Locate the cell with the specified text and output its (X, Y) center coordinate. 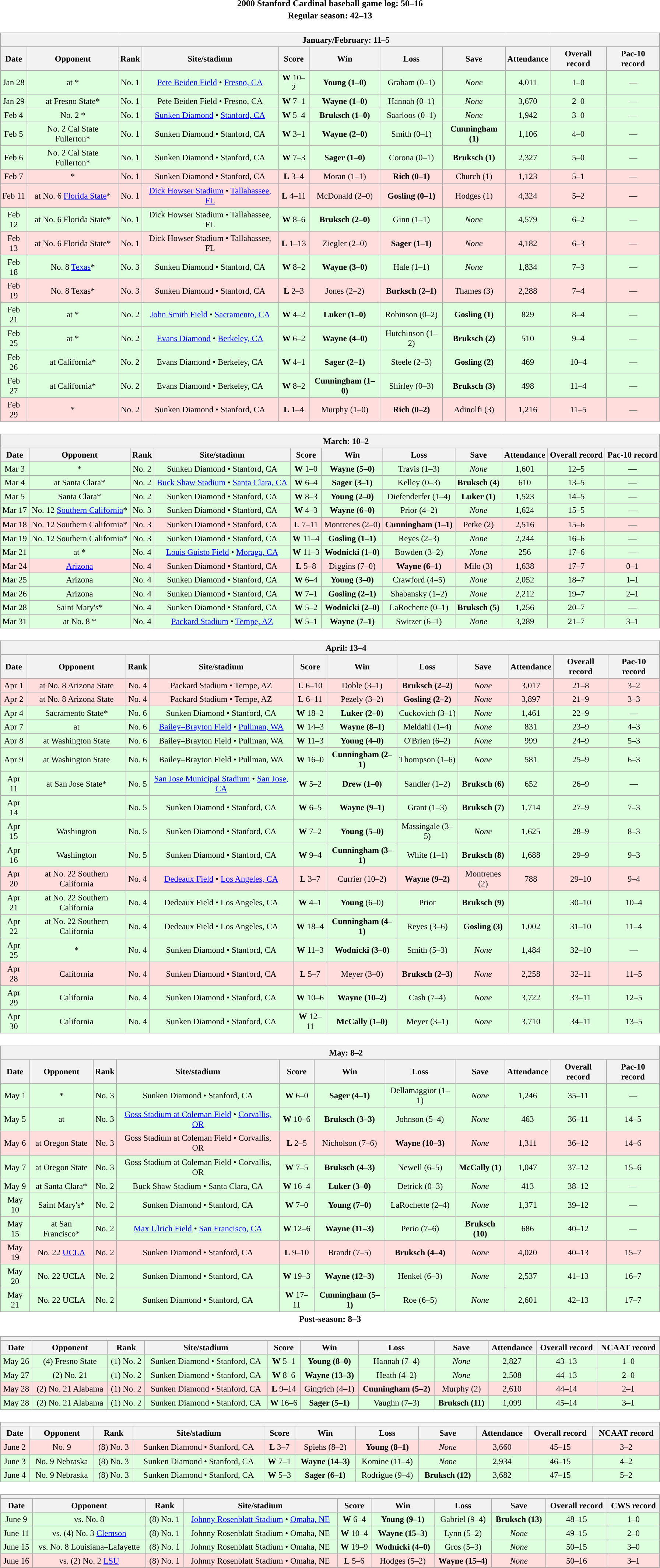
Prior (4–2) (419, 510)
Bruksch (7) (483, 808)
Mar 24 (15, 566)
3,722 (531, 998)
Church (1) (474, 176)
3,897 (531, 699)
Sager (4–1) (350, 1096)
Luker (3–0) (350, 1186)
3,017 (531, 685)
Bowden (3–2) (419, 552)
2,601 (527, 1300)
Young (6–0) (362, 903)
Feb 5 (14, 134)
5–0 (578, 158)
Feb 26 (14, 362)
Hale (1–1) (411, 267)
Bruksch (1) (474, 158)
Bruksch (6) (483, 783)
June 3 (15, 1461)
3,670 (528, 101)
1,688 (531, 855)
at Fresno State* (73, 101)
29–10 (580, 878)
40–12 (578, 1228)
15–5 (576, 510)
2,244 (525, 538)
at No. 8 * (80, 621)
1,106 (528, 134)
Bruksch (11) (461, 1403)
Milo (3) (479, 566)
Bruksch (3) (474, 386)
Massingale (3–5) (427, 831)
6–2 (578, 220)
Bruksch (2–0) (345, 220)
Apr 15 (14, 831)
Cunningham (1–1) (419, 524)
L 1–13 (294, 243)
16–7 (633, 1276)
Grant (1–3) (427, 808)
Wayne (11–3) (350, 1228)
Wayne (10–3) (420, 1143)
Wayne (9–2) (427, 878)
June 16 (16, 1561)
May 1 (15, 1096)
Mar 17 (15, 510)
34–11 (580, 1021)
Apr 30 (14, 1021)
Apr 14 (14, 808)
Cunningham (1–0) (345, 386)
2,212 (525, 594)
Pezely (3–2) (362, 699)
Young (7–0) (350, 1205)
Sager (2–1) (345, 362)
W 16–0 (310, 760)
24–9 (580, 741)
Feb 12 (14, 220)
McCally (1–0) (362, 1021)
CWS record (633, 1505)
22–9 (580, 713)
Young (8–1) (387, 1447)
L 9–10 (297, 1252)
Gosling (2–2) (427, 699)
581 (531, 760)
38–12 (578, 1186)
Shirley (0–3) (411, 386)
3,710 (531, 1021)
Moran (1–1) (345, 176)
Mar 3 (15, 469)
W 10–4 (354, 1533)
Shabansky (1–2) (419, 594)
Young (4–0) (362, 741)
21–9 (580, 699)
June 4 (15, 1475)
Feb 6 (14, 158)
Reyes (2–3) (419, 538)
413 (527, 1186)
469 (528, 362)
Feb 21 (14, 315)
vs. No. 8 (89, 1519)
Feb 7 (14, 176)
4,324 (528, 195)
Wodnicki (3–0) (362, 950)
8–3 (634, 831)
Wayne (1–0) (345, 101)
28–9 (580, 831)
Prior (427, 903)
Bruksch (13) (519, 1519)
Spiehs (8–2) (326, 1447)
W 19–3 (297, 1276)
W 4–2 (294, 315)
4,182 (528, 243)
Montrenes (2) (483, 878)
Murphy (1–0) (345, 410)
Feb 19 (14, 290)
Young (3–0) (352, 580)
3,682 (502, 1475)
Wayne (2–0) (345, 134)
17–6 (576, 552)
Cunningham (5–2) (396, 1389)
45–15 (560, 1447)
McCally (1) (480, 1167)
1,311 (527, 1143)
Henkel (6–3) (420, 1276)
Robinson (0–2) (411, 315)
W 10–2 (294, 83)
Mar 18 (15, 524)
Wayne (13–3) (329, 1375)
1,523 (525, 497)
Wayne (7–1) (352, 621)
1,625 (531, 831)
652 (531, 783)
W 18–4 (310, 926)
Detrick (0–3) (420, 1186)
Cuckovich (3–1) (427, 713)
Gingrich (4–1) (329, 1389)
Cunningham (4–1) (362, 926)
Wayne (4–0) (345, 338)
Apr 22 (14, 926)
W 8–3 (306, 497)
999 (531, 741)
Feb 29 (14, 410)
Bruksch (5) (479, 608)
Wayne (15–3) (403, 1533)
41–13 (578, 1276)
7–4 (578, 290)
36–11 (578, 1119)
3,660 (502, 1447)
Wayne (12–3) (350, 1276)
Gros (5–3) (463, 1547)
37–12 (578, 1167)
Luker (1) (479, 497)
Bruksch (1–0) (345, 115)
Bruksch (2–2) (427, 685)
Bruksch (2) (474, 338)
January/February: 11–5 (330, 40)
Apr 2 (14, 699)
L 6–11 (310, 699)
W 6–0 (297, 1096)
16–6 (576, 538)
831 (531, 727)
1,942 (528, 115)
Wayne (10–2) (362, 998)
Cunningham (5–1) (350, 1300)
Bruksch (9) (483, 903)
Kelley (0–3) (419, 483)
Feb 18 (14, 267)
Smith (5–3) (427, 950)
May 15 (15, 1228)
Wayne (3–0) (345, 267)
W 7–0 (297, 1205)
Ginn (1–1) (411, 220)
Apr 21 (14, 903)
Cunningham (3–1) (362, 855)
W 16–4 (297, 1186)
Bruksch (4) (479, 483)
1,256 (525, 608)
Hannah (7–4) (396, 1361)
Burksch (2–1) (411, 290)
Bruksch (10) (480, 1228)
44–13 (566, 1375)
1,099 (512, 1403)
Brandt (7–5) (350, 1252)
2,827 (512, 1361)
2,934 (502, 1461)
510 (528, 338)
Diggins (7–0) (352, 566)
Mar 26 (15, 594)
Bruksch (2–3) (427, 974)
Drew (1–0) (362, 783)
40–13 (578, 1252)
25–9 (580, 760)
Apr 20 (14, 878)
L 4–11 (294, 195)
Apr 7 (14, 727)
Wodnicki (2–0) (352, 608)
Sandler (1–2) (427, 783)
vs. (4) No. 3 Clemson (89, 1533)
21–8 (580, 685)
1,246 (527, 1096)
Mar 5 (15, 497)
L 5–8 (306, 566)
April: 13–4 (330, 648)
39–12 (578, 1205)
8–4 (578, 315)
W 4–3 (306, 510)
May 19 (15, 1252)
15–7 (633, 1252)
43–13 (566, 1361)
June 15 (16, 1547)
Vaughn (7–3) (396, 1403)
Santa Clara* (80, 497)
Apr 1 (14, 685)
Feb 25 (14, 338)
LaRochette (2–4) (420, 1205)
Apr 25 (14, 950)
Montrenes (2–0) (352, 524)
2,288 (528, 290)
Luker (1–0) (345, 315)
Heath (4–2) (396, 1375)
Lynn (5–2) (463, 1533)
Rodrigue (9–4) (387, 1475)
0–1 (633, 566)
L 3–4 (294, 176)
vs. No. 8 Louisiana–Lafayette (89, 1547)
Petke (2) (479, 524)
Bruksch (3–3) (350, 1119)
Cunningham (1) (474, 134)
Roe (6–5) (420, 1300)
March: 10–2 (330, 441)
Apr 16 (14, 855)
June 2 (15, 1447)
Gosling (3) (483, 926)
Wayne (15–4) (463, 1561)
W 7–2 (310, 831)
No. 9 (62, 1447)
Apr 11 (14, 783)
May 20 (15, 1276)
33–11 (580, 998)
Newell (6–5) (420, 1167)
Ziegler (2–0) (345, 243)
Wayne (6–1) (419, 566)
788 (531, 878)
45–14 (566, 1403)
L 5–7 (310, 974)
L 6–10 (310, 685)
John Smith Field • Sacramento, CA (210, 315)
1,371 (527, 1205)
O'Brien (6–2) (427, 741)
498 (528, 386)
Jan 28 (14, 83)
1–1 (633, 580)
1,047 (527, 1167)
Gabriel (9–4) (463, 1519)
L 2–3 (294, 290)
Gosling (1) (474, 315)
Luker (2–0) (362, 713)
W 6–5 (310, 808)
L 2–5 (297, 1143)
Sager (5–1) (329, 1403)
Gosling (2) (474, 362)
32–10 (580, 950)
Switzer (6–1) (419, 621)
May 5 (15, 1119)
L 9–14 (284, 1389)
Apr 28 (14, 974)
30–10 (580, 903)
Smith (0–1) (411, 134)
Thames (3) (474, 290)
Wayne (5–0) (352, 469)
48–15 (576, 1519)
W 16–6 (284, 1403)
23–9 (580, 727)
2,508 (512, 1375)
49–15 (576, 1533)
5–1 (578, 176)
47–15 (560, 1475)
1,714 (531, 808)
4,011 (528, 83)
26–9 (580, 783)
2,327 (528, 158)
Mar 28 (15, 608)
21–7 (576, 621)
Hutchinson (1–2) (411, 338)
Gosling (0–1) (411, 195)
46–15 (560, 1461)
Bruksch (8) (483, 855)
Travis (1–3) (419, 469)
Feb 13 (14, 243)
Murphy (2) (461, 1389)
829 (528, 315)
1,216 (528, 410)
Meyer (3–1) (427, 1021)
1,484 (531, 950)
4,020 (527, 1252)
Mar 25 (15, 580)
Komine (11–4) (387, 1461)
Hodges (5–2) (403, 1561)
Cash (7–4) (427, 998)
610 (525, 483)
1,638 (525, 566)
29–9 (580, 855)
L 7–11 (306, 524)
Apr 8 (14, 741)
(4) Fresno State (70, 1361)
May 21 (15, 1300)
Feb 27 (14, 386)
4–3 (634, 727)
Wayne (9–1) (362, 808)
W 18–2 (310, 713)
2,258 (531, 974)
Hannah (0–1) (411, 101)
20–7 (576, 608)
Young (8–0) (329, 1361)
5–3 (634, 741)
1,624 (525, 510)
Mar 31 (15, 621)
May 10 (15, 1205)
Cunningham (2–1) (362, 760)
May: 8–2 (330, 1053)
Saarloos (0–1) (411, 115)
W 9–4 (310, 855)
50–16 (576, 1561)
44–14 (566, 1389)
(2) No. 21 (70, 1375)
1,002 (531, 926)
W 11–4 (306, 538)
Jan 29 (14, 101)
Young (1–0) (345, 83)
W 5–3 (280, 1475)
32–11 (580, 974)
W 6–2 (294, 338)
Feb 4 (14, 115)
2,537 (527, 1276)
Gosling (2–1) (352, 594)
L 1–4 (294, 410)
1,834 (528, 267)
Crawford (4–5) (419, 580)
Dellamaggior (1–1) (420, 1096)
4–0 (578, 134)
at San Jose State* (77, 783)
W 1–0 (306, 469)
Reyes (3–6) (427, 926)
Apr 9 (14, 760)
Graham (0–1) (411, 83)
Mar 21 (15, 552)
Rich (0–2) (411, 410)
Gosling (1–1) (352, 538)
Mar 19 (15, 538)
Apr 4 (14, 713)
Corona (0–1) (411, 158)
Feb 11 (14, 195)
Wayne (14–3) (326, 1461)
Louis Guisto Field • Moraga, CA (222, 552)
Johnson (5–4) (420, 1119)
Meyer (3–0) (362, 974)
36–12 (578, 1143)
3,289 (525, 621)
White (1–1) (427, 855)
May 7 (15, 1167)
Sacramento State* (77, 713)
Wayne (8–1) (362, 727)
31–10 (580, 926)
Sager (3–1) (352, 483)
Sager (1–0) (345, 158)
686 (527, 1228)
Wayne (6–0) (352, 510)
Young (2–0) (352, 497)
256 (525, 552)
3–3 (634, 699)
LaRochette (0–1) (419, 608)
June 11 (16, 1533)
L 5–6 (354, 1561)
May 27 (16, 1375)
Bruksch (12) (447, 1475)
9–3 (634, 855)
27–9 (580, 808)
Bruksch (4–4) (420, 1252)
at San Francisco* (62, 1228)
19–7 (576, 594)
W 5–4 (294, 115)
4–2 (626, 1461)
McDonald (2–0) (345, 195)
18–7 (576, 580)
June 9 (16, 1519)
Currier (10–2) (362, 878)
1,601 (525, 469)
W 3–1 (294, 134)
Nicholson (7–6) (350, 1143)
Wodnicki (1–0) (352, 552)
14–6 (633, 1143)
Adinolfi (3) (474, 410)
May 6 (15, 1143)
Rich (0–1) (411, 176)
Thompson (1–6) (427, 760)
463 (527, 1119)
Young (9–1) (403, 1519)
Diefenderfer (1–4) (419, 497)
1,123 (528, 176)
Young (5–0) (362, 831)
Steele (2–3) (411, 362)
W 17–11 (297, 1300)
4,579 (528, 220)
No. 2 * (73, 115)
Doble (3–1) (362, 685)
May 9 (15, 1186)
50–15 (576, 1547)
Apr 29 (14, 998)
2,052 (525, 580)
1,461 (531, 713)
Sager (6–1) (326, 1475)
W 12–6 (297, 1228)
W 19–9 (354, 1547)
2,610 (512, 1389)
Hodges (1) (474, 195)
2,516 (525, 524)
vs. (2) No. 2 LSU (89, 1561)
Mar 4 (15, 483)
Wodnicki (4–0) (403, 1547)
W 7–3 (294, 158)
Max Ulrich Field • San Francisco, CA (198, 1228)
Meldahl (1–4) (427, 727)
Jones (2–2) (345, 290)
Sager (1–1) (411, 243)
42–13 (578, 1300)
W 7–5 (297, 1167)
May 26 (16, 1361)
Perio (7–6) (420, 1228)
W 14–3 (310, 727)
Bruksch (4–3) (350, 1167)
W 12–11 (310, 1021)
35–11 (578, 1096)
San Jose Municipal Stadium • San Jose, CA (221, 783)
